Return the [X, Y] coordinate for the center point of the cell that contains the specified text.  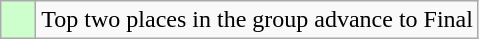
Top two places in the group advance to Final [258, 20]
